Detect which cell encompasses the target text, then output its [X, Y] center coordinate. 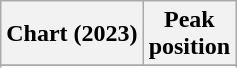
Chart (2023) [72, 34]
Peakposition [189, 34]
